For the text-containing cell, return its midpoint in (X, Y) coordinate format. 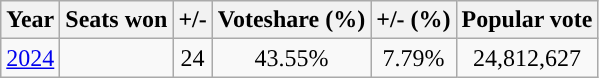
24,812,627 (527, 58)
Popular vote (527, 20)
24 (192, 58)
2024 (30, 58)
+/- (%) (414, 20)
+/- (192, 20)
7.79% (414, 58)
Voteshare (%) (291, 20)
43.55% (291, 58)
Seats won (116, 20)
Year (30, 20)
